Extract the [X, Y] coordinate from the center of the cell holding the provided text.  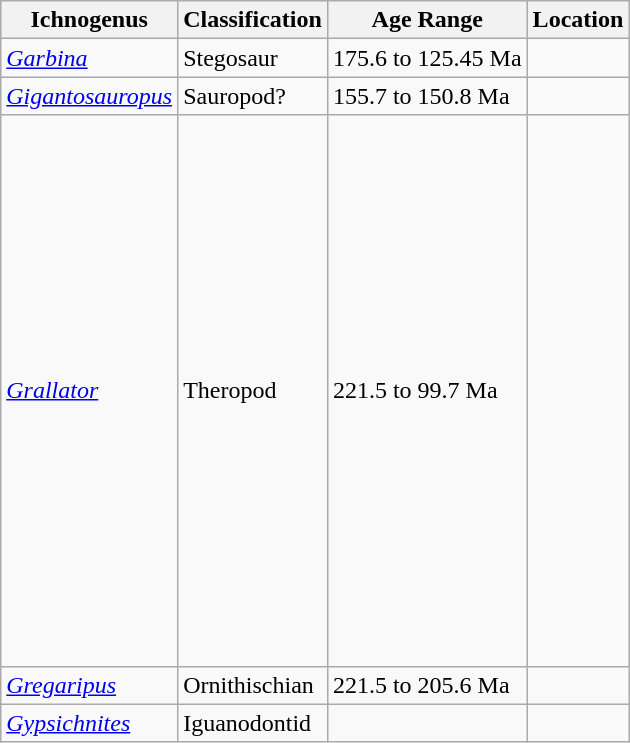
Grallator [90, 390]
Iguanodontid [253, 723]
Garbina [90, 58]
Classification [253, 20]
221.5 to 99.7 Ma [427, 390]
Gregaripus [90, 685]
Ornithischian [253, 685]
Sauropod? [253, 96]
Location [578, 20]
Theropod [253, 390]
155.7 to 150.8 Ma [427, 96]
Gigantosauropus [90, 96]
175.6 to 125.45 Ma [427, 58]
Stegosaur [253, 58]
Gypsichnites [90, 723]
221.5 to 205.6 Ma [427, 685]
Age Range [427, 20]
Ichnogenus [90, 20]
